Pinpoint the cell where the given text exists, returning its (X, Y) midpoint coordinate. 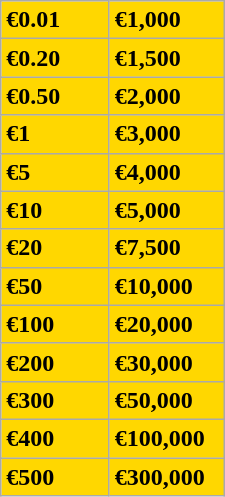
€1,500 (166, 58)
€5,000 (166, 210)
€400 (56, 438)
€300 (56, 400)
€1 (56, 134)
€20 (56, 248)
€4,000 (166, 172)
€300,000 (166, 477)
€5 (56, 172)
€50,000 (166, 400)
€7,500 (166, 248)
€100,000 (166, 438)
€20,000 (166, 324)
€3,000 (166, 134)
€0.20 (56, 58)
€200 (56, 362)
€10 (56, 210)
€500 (56, 477)
€0.50 (56, 96)
€0.01 (56, 20)
€1,000 (166, 20)
€100 (56, 324)
€50 (56, 286)
€10,000 (166, 286)
€30,000 (166, 362)
€2,000 (166, 96)
